Identify which cell holds the provided text, then report its (x, y) central coordinate. 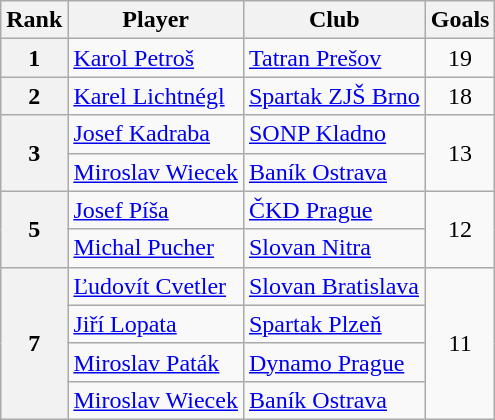
Jiří Lopata (156, 324)
2 (34, 96)
18 (460, 96)
Tatran Prešov (334, 58)
Ľudovít Cvetler (156, 286)
3 (34, 153)
Slovan Bratislava (334, 286)
Josef Kadraba (156, 134)
Dynamo Prague (334, 362)
Rank (34, 20)
Miroslav Paták (156, 362)
19 (460, 58)
Club (334, 20)
Player (156, 20)
1 (34, 58)
11 (460, 343)
ČKD Prague (334, 210)
Goals (460, 20)
Spartak Plzeň (334, 324)
Karol Petroš (156, 58)
SONP Kladno (334, 134)
5 (34, 229)
7 (34, 343)
Michal Pucher (156, 248)
Josef Píša (156, 210)
Slovan Nitra (334, 248)
Karel Lichtnégl (156, 96)
13 (460, 153)
Spartak ZJŠ Brno (334, 96)
12 (460, 229)
